Extract the (x, y) coordinate from the center of the cell holding the provided text.  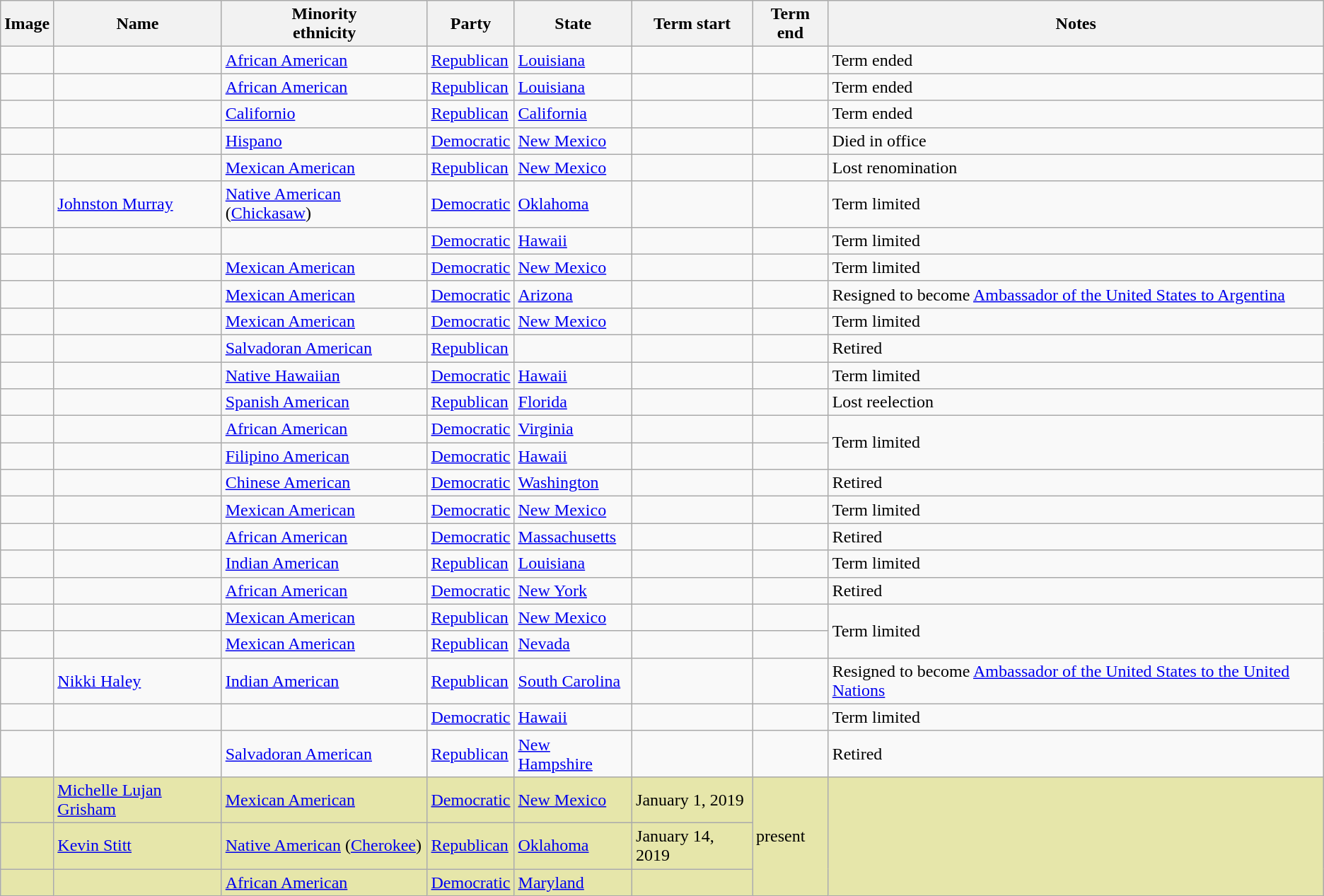
Native Hawaiian (324, 376)
Lost renomination (1076, 168)
Chinese American (324, 483)
Spanish American (324, 402)
Died in office (1076, 141)
Maryland (573, 882)
California (573, 114)
South Carolina (573, 680)
Name (137, 24)
January 1, 2019 (692, 799)
Michelle Lujan Grisham (137, 799)
Nikki Haley (137, 680)
Nevada (573, 644)
Virginia (573, 429)
Native American (Chickasaw) (324, 204)
Term end (791, 24)
Johnston Murray (137, 204)
New Hampshire (573, 754)
Resigned to become Ambassador of the United States to Argentina (1076, 294)
New York (573, 590)
Massachusetts (573, 537)
Arizona (573, 294)
Notes (1076, 24)
January 14, 2019 (692, 846)
Party (471, 24)
Term start (692, 24)
Image (27, 24)
Resigned to become Ambassador of the United States to the United Nations (1076, 680)
Washington (573, 483)
Florida (573, 402)
Lost reelection (1076, 402)
Filipino American (324, 456)
Native American (Cherokee) (324, 846)
Hispano (324, 141)
State (573, 24)
Kevin Stitt (137, 846)
Californio (324, 114)
Minorityethnicity (324, 24)
present (791, 836)
